Extract the (X, Y) coordinate from the center of the cell holding the provided text.  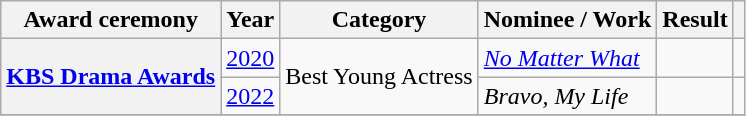
Result (695, 20)
2020 (250, 58)
Category (379, 20)
No Matter What (568, 58)
Award ceremony (111, 20)
Nominee / Work (568, 20)
KBS Drama Awards (111, 77)
Bravo, My Life (568, 96)
Year (250, 20)
Best Young Actress (379, 77)
2022 (250, 96)
